Find where the given text appears and provide that cell's center as (X, Y) coordinate. 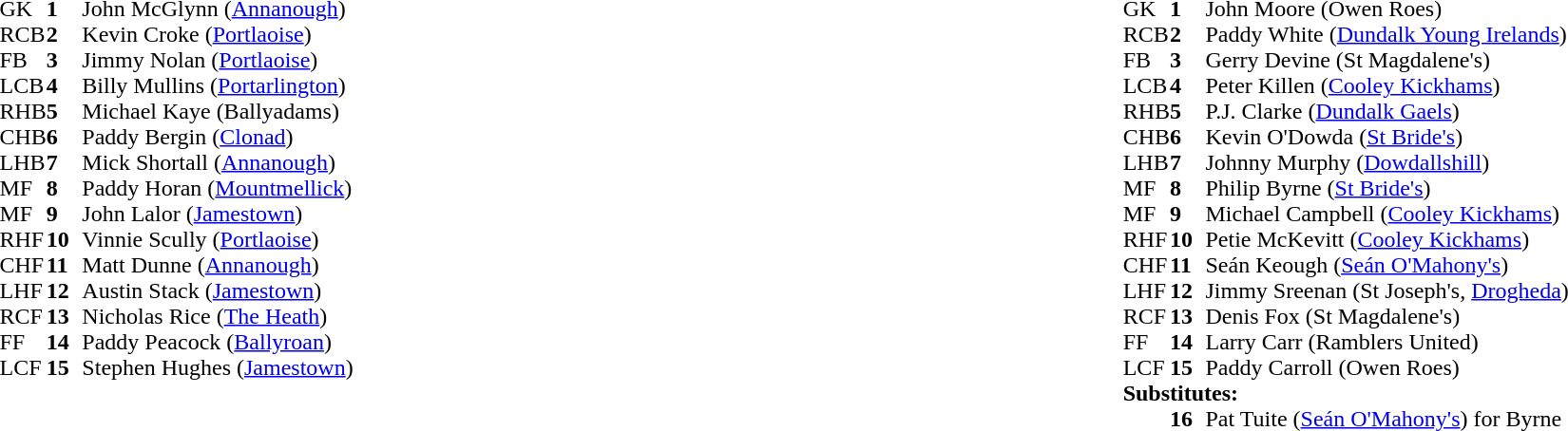
Paddy Peacock (Ballyroan) (217, 342)
John Lalor (Jamestown) (217, 215)
Kevin Croke (Portlaoise) (217, 34)
Paddy Horan (Mountmellick) (217, 188)
Paddy Bergin (Clonad) (217, 137)
Billy Mullins (Portarlington) (217, 85)
Stephen Hughes (Jamestown) (217, 368)
Mick Shortall (Annanough) (217, 163)
Austin Stack (Jamestown) (217, 290)
Nicholas Rice (The Heath) (217, 317)
Michael Kaye (Ballyadams) (217, 112)
Jimmy Nolan (Portlaoise) (217, 61)
Matt Dunne (Annanough) (217, 266)
Vinnie Scully (Portlaoise) (217, 239)
